Detect which cell encompasses the target text, then output its (X, Y) center coordinate. 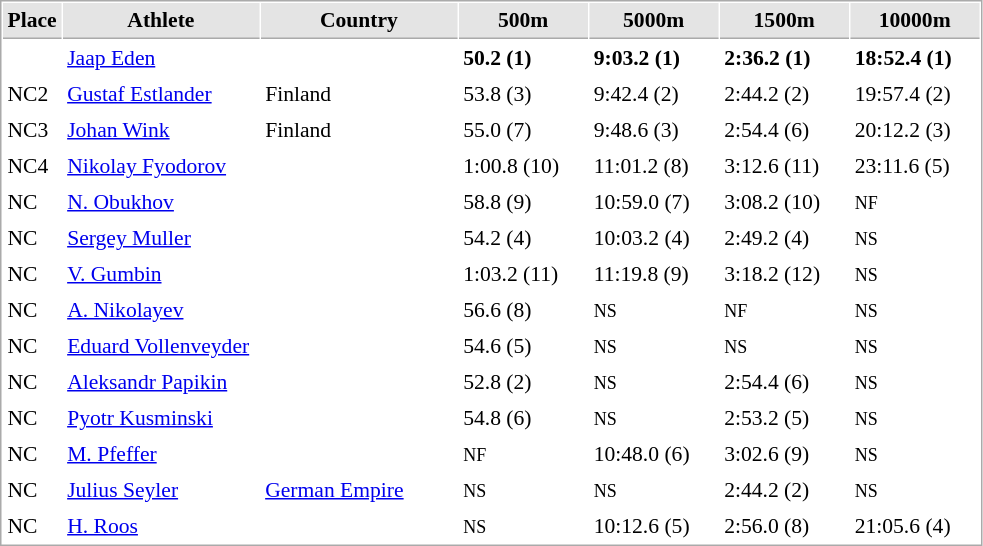
2:53.2 (5) (784, 417)
1500m (784, 21)
Gustaf Estlander (161, 93)
2:56.0 (8) (784, 525)
52.8 (2) (524, 381)
2:49.2 (4) (784, 237)
10:48.0 (6) (654, 453)
Athlete (161, 21)
M. Pfeffer (161, 453)
Pyotr Kusminski (161, 417)
10:59.0 (7) (654, 201)
NC4 (32, 165)
21:05.6 (4) (914, 525)
19:57.4 (2) (914, 93)
3:08.2 (10) (784, 201)
Place (32, 21)
3:02.6 (9) (784, 453)
Jaap Eden (161, 57)
500m (524, 21)
54.6 (5) (524, 345)
Country (359, 21)
Julius Seyler (161, 489)
54.8 (6) (524, 417)
11:19.8 (9) (654, 273)
3:18.2 (12) (784, 273)
18:52.4 (1) (914, 57)
5000m (654, 21)
23:11.6 (5) (914, 165)
10000m (914, 21)
German Empire (359, 489)
58.8 (9) (524, 201)
Johan Wink (161, 129)
1:03.2 (11) (524, 273)
56.6 (8) (524, 309)
V. Gumbin (161, 273)
Eduard Vollenveyder (161, 345)
NC3 (32, 129)
Aleksandr Papikin (161, 381)
A. Nikolayev (161, 309)
53.8 (3) (524, 93)
H. Roos (161, 525)
NC2 (32, 93)
20:12.2 (3) (914, 129)
2:36.2 (1) (784, 57)
9:42.4 (2) (654, 93)
55.0 (7) (524, 129)
50.2 (1) (524, 57)
3:12.6 (11) (784, 165)
Sergey Muller (161, 237)
54.2 (4) (524, 237)
10:03.2 (4) (654, 237)
11:01.2 (8) (654, 165)
1:00.8 (10) (524, 165)
9:48.6 (3) (654, 129)
9:03.2 (1) (654, 57)
Nikolay Fyodorov (161, 165)
10:12.6 (5) (654, 525)
N. Obukhov (161, 201)
